Return (X, Y) of the center of cell containing provided text 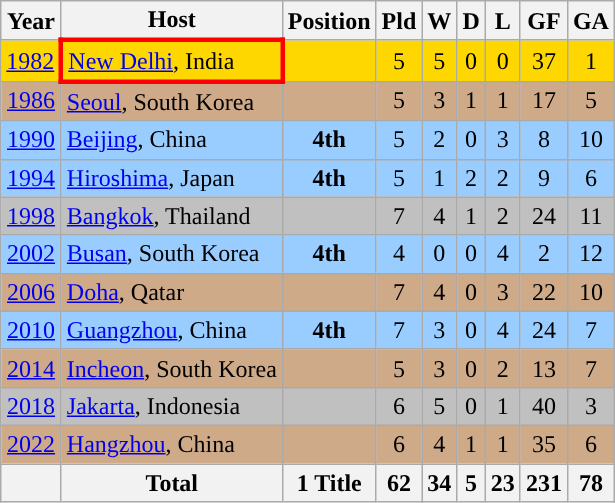
GF (544, 21)
Position (329, 21)
Host (172, 21)
35 (544, 444)
12 (590, 254)
Year (32, 21)
62 (399, 483)
1982 (32, 60)
23 (502, 483)
17 (544, 101)
1986 (32, 101)
78 (590, 483)
1990 (32, 140)
Hangzhou, China (172, 444)
8 (544, 140)
L (502, 21)
D (471, 21)
2002 (32, 254)
W (440, 21)
1 Title (329, 483)
Beijing, China (172, 140)
1998 (32, 216)
34 (440, 483)
Pld (399, 21)
Guangzhou, China (172, 330)
11 (590, 216)
37 (544, 60)
Doha, Qatar (172, 292)
231 (544, 483)
2006 (32, 292)
Busan, South Korea (172, 254)
2022 (32, 444)
22 (544, 292)
Total (172, 483)
Hiroshima, Japan (172, 178)
40 (544, 406)
13 (544, 368)
GA (590, 21)
1994 (32, 178)
9 (544, 178)
2018 (32, 406)
Jakarta, Indonesia (172, 406)
New Delhi, India (172, 60)
Seoul, South Korea (172, 101)
Incheon, South Korea (172, 368)
Bangkok, Thailand (172, 216)
2014 (32, 368)
2010 (32, 330)
